Return the (x, y) coordinate for the center point of the cell that contains the specified text.  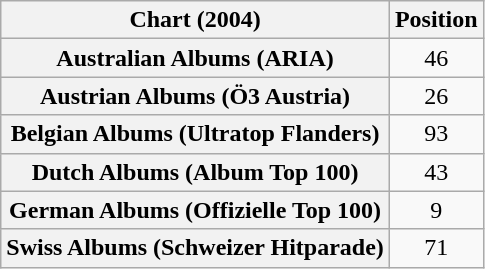
Chart (2004) (196, 20)
93 (436, 134)
Belgian Albums (Ultratop Flanders) (196, 134)
43 (436, 172)
9 (436, 210)
Swiss Albums (Schweizer Hitparade) (196, 248)
26 (436, 96)
German Albums (Offizielle Top 100) (196, 210)
Dutch Albums (Album Top 100) (196, 172)
71 (436, 248)
Position (436, 20)
Australian Albums (ARIA) (196, 58)
46 (436, 58)
Austrian Albums (Ö3 Austria) (196, 96)
